Detect which cell encompasses the target text, then output its [x, y] center coordinate. 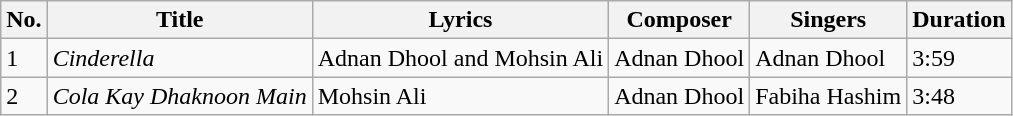
3:48 [959, 96]
Mohsin Ali [460, 96]
3:59 [959, 58]
No. [24, 20]
Cola Kay Dhaknoon Main [180, 96]
Fabiha Hashim [828, 96]
Lyrics [460, 20]
Composer [680, 20]
Cinderella [180, 58]
Title [180, 20]
Singers [828, 20]
Duration [959, 20]
2 [24, 96]
Adnan Dhool and Mohsin Ali [460, 58]
1 [24, 58]
